Search for the cell housing the specified text and yield its [x, y] center coordinate. 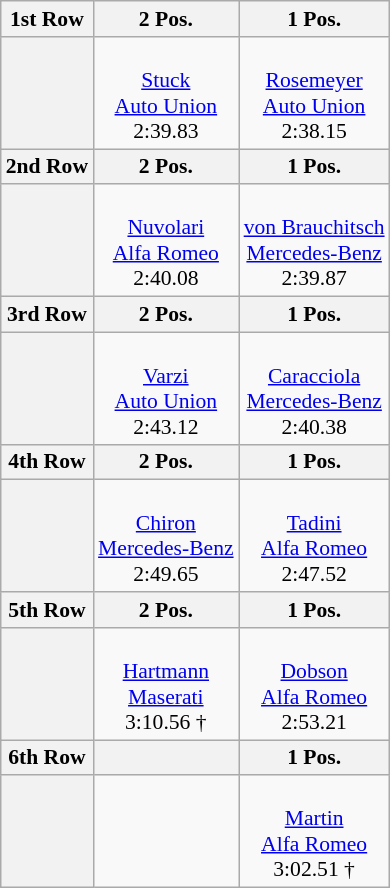
DobsonAlfa Romeo2:53.21 [314, 684]
MartinAlfa Romeo3:02.51 † [314, 832]
RosemeyerAuto Union2:38.15 [314, 93]
4th Row [47, 462]
StuckAuto Union2:39.83 [166, 93]
NuvolariAlfa Romeo2:40.08 [166, 241]
1st Row [47, 19]
2nd Row [47, 167]
HartmannMaserati3:10.56 † [166, 684]
CaracciolaMercedes-Benz2:40.38 [314, 388]
TadiniAlfa Romeo2:47.52 [314, 536]
VarziAuto Union2:43.12 [166, 388]
von BrauchitschMercedes-Benz2:39.87 [314, 241]
5th Row [47, 610]
6th Row [47, 758]
3rd Row [47, 315]
ChironMercedes-Benz2:49.65 [166, 536]
